For the text-containing cell, return its midpoint in [x, y] coordinate format. 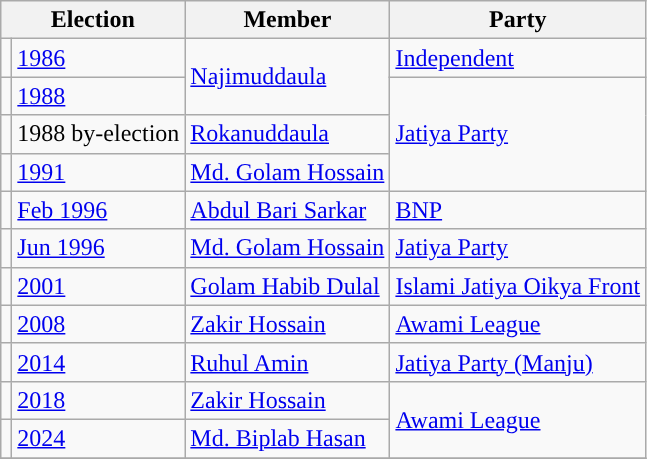
Feb 1996 [98, 210]
2014 [98, 362]
2001 [98, 286]
2024 [98, 438]
1988 [98, 96]
Abdul Bari Sarkar [288, 210]
Election [93, 20]
Ruhul Amin [288, 362]
Najimuddaula [288, 77]
Jun 1996 [98, 248]
Independent [518, 58]
1988 by-election [98, 134]
1991 [98, 172]
Golam Habib Dulal [288, 286]
Jatiya Party (Manju) [518, 362]
2018 [98, 400]
1986 [98, 58]
Islami Jatiya Oikya Front [518, 286]
Party [518, 20]
Md. Biplab Hasan [288, 438]
BNP [518, 210]
Member [288, 20]
Rokanuddaula [288, 134]
2008 [98, 324]
